Output the [X, Y] coordinate of the center of the cell containing the given text.  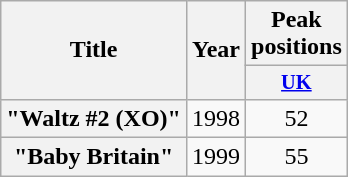
52 [297, 118]
"Waltz #2 (XO)" [94, 118]
1999 [216, 157]
"Baby Britain" [94, 157]
1998 [216, 118]
Peak positions [297, 34]
Year [216, 50]
55 [297, 157]
UK [297, 83]
Title [94, 50]
